Scan for the cell matching the given text and deliver its (X, Y) coordinate at center. 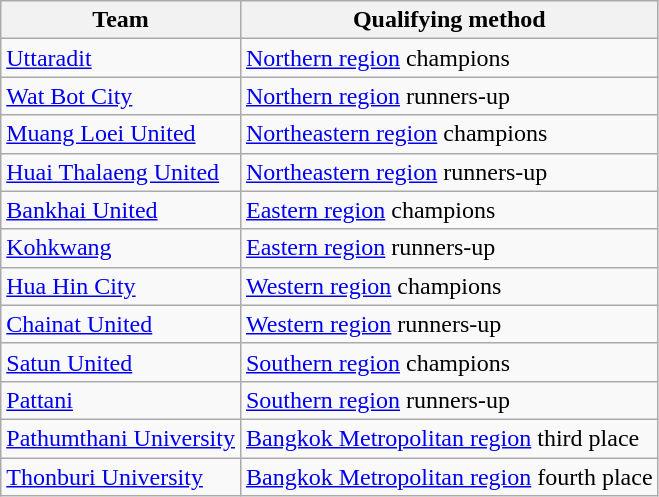
Pathumthani University (121, 438)
Bangkok Metropolitan region fourth place (449, 477)
Kohkwang (121, 248)
Northeastern region champions (449, 134)
Western region runners-up (449, 324)
Thonburi University (121, 477)
Northern region champions (449, 58)
Bankhai United (121, 210)
Muang Loei United (121, 134)
Hua Hin City (121, 286)
Eastern region champions (449, 210)
Huai Thalaeng United (121, 172)
Team (121, 20)
Northern region runners-up (449, 96)
Pattani (121, 400)
Satun United (121, 362)
Western region champions (449, 286)
Eastern region runners-up (449, 248)
Northeastern region runners-up (449, 172)
Southern region champions (449, 362)
Uttaradit (121, 58)
Qualifying method (449, 20)
Southern region runners-up (449, 400)
Chainat United (121, 324)
Wat Bot City (121, 96)
Bangkok Metropolitan region third place (449, 438)
